For the text-containing cell, return its midpoint in (X, Y) coordinate format. 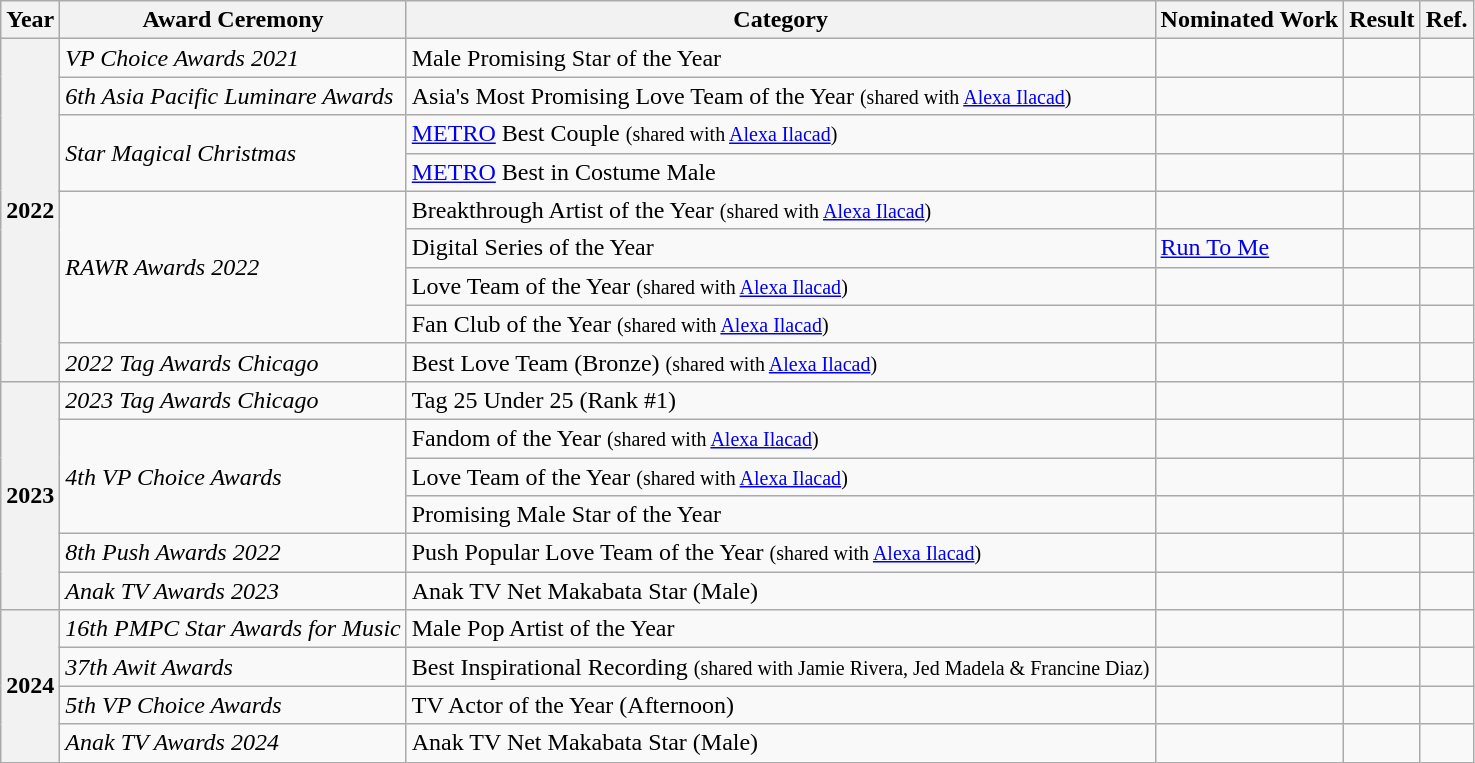
Fandom of the Year (shared with Alexa Ilacad) (780, 438)
2023 Tag Awards Chicago (233, 400)
16th PMPC Star Awards for Music (233, 629)
5th VP Choice Awards (233, 705)
8th Push Awards 2022 (233, 553)
6th Asia Pacific Luminare Awards (233, 96)
Digital Series of the Year (780, 248)
Star Magical Christmas (233, 153)
2022 (30, 210)
VP Choice Awards 2021 (233, 58)
Breakthrough Artist of the Year (shared with Alexa Ilacad) (780, 210)
RAWR Awards 2022 (233, 267)
METRO Best in Costume Male (780, 172)
Push Popular Love Team of the Year (shared with Alexa Ilacad) (780, 553)
Asia's Most Promising Love Team of the Year (shared with Alexa Ilacad) (780, 96)
Nominated Work (1250, 20)
Male Pop Artist of the Year (780, 629)
Promising Male Star of the Year (780, 515)
Run To Me (1250, 248)
Best Inspirational Recording (shared with Jamie Rivera, Jed Madela & Francine Diaz) (780, 667)
Anak TV Awards 2023 (233, 591)
Tag 25 Under 25 (Rank #1) (780, 400)
Male Promising Star of the Year (780, 58)
METRO Best Couple (shared with Alexa Ilacad) (780, 134)
37th Awit Awards (233, 667)
Award Ceremony (233, 20)
Year (30, 20)
Best Love Team (Bronze) (shared with Alexa Ilacad) (780, 362)
TV Actor of the Year (Afternoon) (780, 705)
2022 Tag Awards Chicago (233, 362)
Category (780, 20)
2023 (30, 495)
Ref. (1446, 20)
Fan Club of the Year (shared with Alexa Ilacad) (780, 324)
Result (1382, 20)
2024 (30, 686)
4th VP Choice Awards (233, 476)
Anak TV Awards 2024 (233, 743)
